For the text-containing cell, return its midpoint in [x, y] coordinate format. 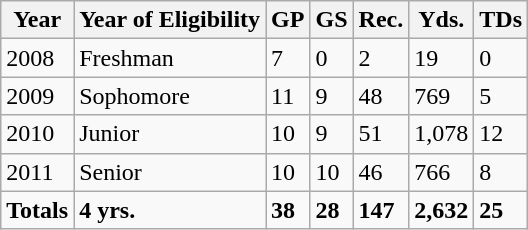
2011 [38, 172]
2 [381, 58]
4 yrs. [170, 210]
GP [288, 20]
46 [381, 172]
8 [501, 172]
Junior [170, 134]
Sophomore [170, 96]
5 [501, 96]
2009 [38, 96]
11 [288, 96]
7 [288, 58]
766 [442, 172]
Senior [170, 172]
25 [501, 210]
Yds. [442, 20]
28 [332, 210]
2010 [38, 134]
GS [332, 20]
2,632 [442, 210]
48 [381, 96]
12 [501, 134]
1,078 [442, 134]
Freshman [170, 58]
Year [38, 20]
TDs [501, 20]
Rec. [381, 20]
Year of Eligibility [170, 20]
Totals [38, 210]
2008 [38, 58]
147 [381, 210]
38 [288, 210]
51 [381, 134]
769 [442, 96]
19 [442, 58]
